Determine the [X, Y] coordinate at the center of the cell enclosing the given text.  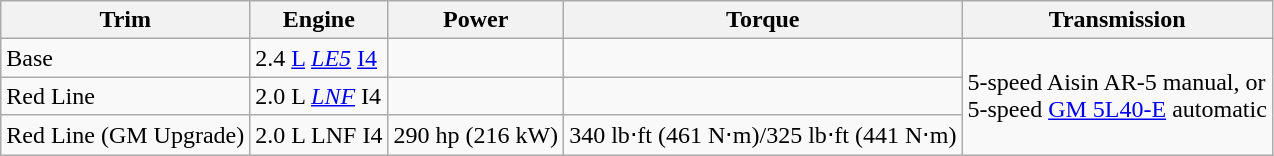
Torque [763, 20]
Trim [126, 20]
Power [476, 20]
Red Line (GM Upgrade) [126, 135]
2.4 L LE5 I4 [319, 58]
Transmission [1117, 20]
5-speed Aisin AR-5 manual, or5-speed GM 5L40-E automatic [1117, 97]
340 lb⋅ft (461 N⋅m)/325 lb⋅ft (441 N⋅m) [763, 135]
290 hp (216 kW) [476, 135]
Engine [319, 20]
Red Line [126, 96]
Base [126, 58]
